Locate the cell with the specified text and output its [x, y] center coordinate. 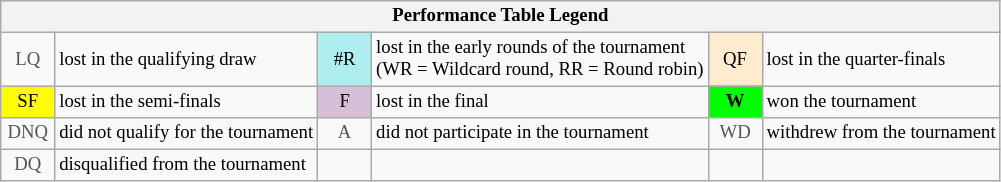
lost in the semi-finals [186, 102]
W [735, 102]
lost in the qualifying draw [186, 60]
F [345, 102]
QF [735, 60]
won the tournament [881, 102]
withdrew from the tournament [881, 134]
DQ [28, 166]
did not participate in the tournament [540, 134]
lost in the early rounds of the tournament(WR = Wildcard round, RR = Round robin) [540, 60]
lost in the quarter-finals [881, 60]
#R [345, 60]
disqualified from the tournament [186, 166]
A [345, 134]
Performance Table Legend [500, 16]
lost in the final [540, 102]
LQ [28, 60]
did not qualify for the tournament [186, 134]
SF [28, 102]
DNQ [28, 134]
WD [735, 134]
